Detect which cell encompasses the target text, then output its [X, Y] center coordinate. 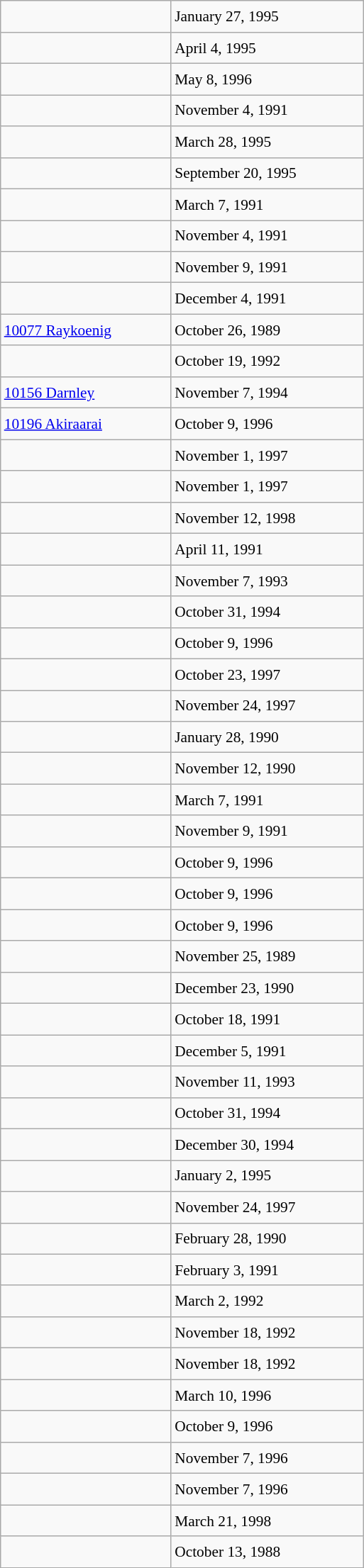
May 8, 1996 [267, 79]
November 11, 1993 [267, 1082]
March 2, 1992 [267, 1301]
November 12, 1990 [267, 768]
10196 Akiraarai [87, 424]
November 25, 1989 [267, 956]
October 13, 1988 [267, 1552]
October 23, 1997 [267, 674]
February 28, 1990 [267, 1238]
January 2, 1995 [267, 1176]
October 18, 1991 [267, 1019]
October 26, 1989 [267, 330]
10077 Raykoenig [87, 330]
December 23, 1990 [267, 987]
March 28, 1995 [267, 142]
November 7, 1993 [267, 581]
November 12, 1998 [267, 517]
December 5, 1991 [267, 1051]
November 7, 1994 [267, 393]
April 4, 1995 [267, 47]
March 21, 1998 [267, 1521]
December 30, 1994 [267, 1144]
September 20, 1995 [267, 173]
April 11, 1991 [267, 549]
January 28, 1990 [267, 737]
December 4, 1991 [267, 298]
10156 Darnley [87, 393]
February 3, 1991 [267, 1270]
March 10, 1996 [267, 1395]
October 19, 1992 [267, 361]
January 27, 1995 [267, 16]
